Pinpoint the cell where the given text exists, returning its [X, Y] midpoint coordinate. 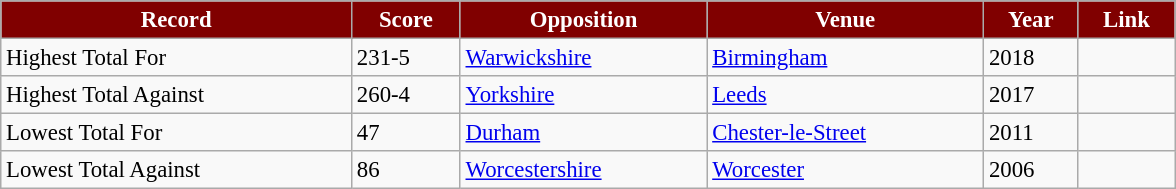
Chester-le-Street [846, 133]
Venue [846, 20]
Score [406, 20]
Highest Total Against [176, 95]
2018 [1031, 58]
Link [1126, 20]
2011 [1031, 133]
Yorkshire [584, 95]
2006 [1031, 170]
Birmingham [846, 58]
Opposition [584, 20]
Leeds [846, 95]
Highest Total For [176, 58]
Lowest Total For [176, 133]
260-4 [406, 95]
Worcestershire [584, 170]
Worcester [846, 170]
Year [1031, 20]
86 [406, 170]
231-5 [406, 58]
2017 [1031, 95]
Record [176, 20]
47 [406, 133]
Durham [584, 133]
Warwickshire [584, 58]
Lowest Total Against [176, 170]
